Locate the cell with the specified text and output its (x, y) center coordinate. 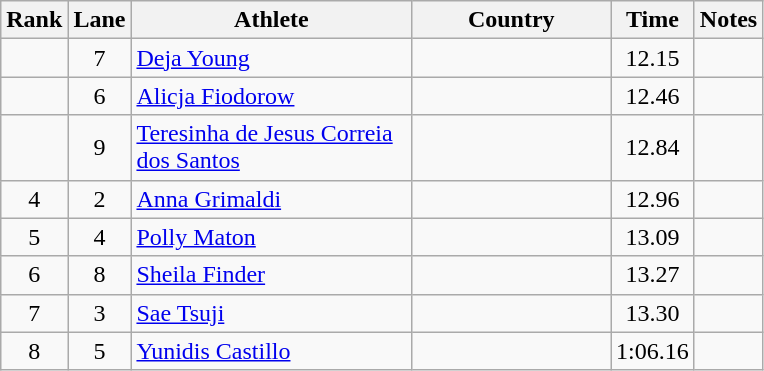
12.84 (653, 148)
Teresinha de Jesus Correia dos Santos (272, 148)
13.30 (653, 313)
2 (100, 199)
9 (100, 148)
12.46 (653, 96)
12.15 (653, 58)
Lane (100, 20)
Sheila Finder (272, 275)
Polly Maton (272, 237)
Rank (34, 20)
Athlete (272, 20)
Deja Young (272, 58)
12.96 (653, 199)
Notes (728, 20)
Anna Grimaldi (272, 199)
13.09 (653, 237)
1:06.16 (653, 351)
Yunidis Castillo (272, 351)
Time (653, 20)
Alicja Fiodorow (272, 96)
3 (100, 313)
13.27 (653, 275)
Country (512, 20)
Sae Tsuji (272, 313)
